Scan for the cell matching the given text and deliver its [X, Y] coordinate at center. 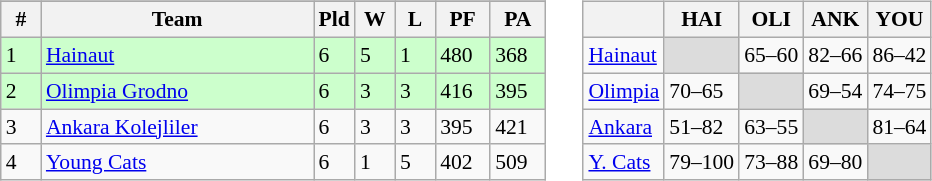
70–65 [702, 91]
69–54 [835, 91]
HAI [702, 20]
W [375, 20]
# [21, 20]
Pld [334, 20]
4 [21, 162]
Young Cats [178, 162]
L [415, 20]
79–100 [702, 162]
ANK [835, 20]
509 [518, 162]
Olimpia [624, 91]
402 [462, 162]
Y. Cats [624, 162]
480 [462, 55]
YOU [899, 20]
416 [462, 91]
81–64 [899, 127]
PA [518, 20]
82–66 [835, 55]
2 [21, 91]
65–60 [771, 55]
PF [462, 20]
74–75 [899, 91]
51–82 [702, 127]
OLI [771, 20]
63–55 [771, 127]
69–80 [835, 162]
368 [518, 55]
Ankara [624, 127]
73–88 [771, 162]
421 [518, 127]
Ankara Kolejliler [178, 127]
86–42 [899, 55]
Team [178, 20]
Olimpia Grodno [178, 91]
